Pinpoint the cell where the given text exists, returning its (X, Y) midpoint coordinate. 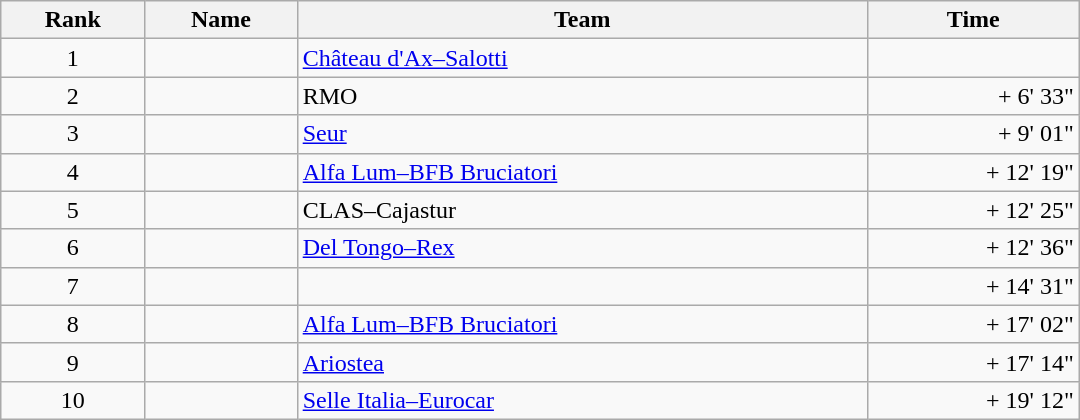
CLAS–Cajastur (582, 210)
1 (73, 58)
2 (73, 96)
9 (73, 362)
4 (73, 172)
Team (582, 20)
Château d'Ax–Salotti (582, 58)
+ 12' 19" (973, 172)
+ 17' 14" (973, 362)
10 (73, 400)
Time (973, 20)
+ 14' 31" (973, 286)
RMO (582, 96)
7 (73, 286)
+ 12' 36" (973, 248)
Selle Italia–Eurocar (582, 400)
8 (73, 324)
Del Tongo–Rex (582, 248)
+ 9' 01" (973, 134)
+ 19' 12" (973, 400)
6 (73, 248)
+ 6' 33" (973, 96)
+ 12' 25" (973, 210)
Rank (73, 20)
Ariostea (582, 362)
+ 17' 02" (973, 324)
Seur (582, 134)
3 (73, 134)
Name (221, 20)
5 (73, 210)
